Scan for the cell matching the given text and deliver its [x, y] coordinate at center. 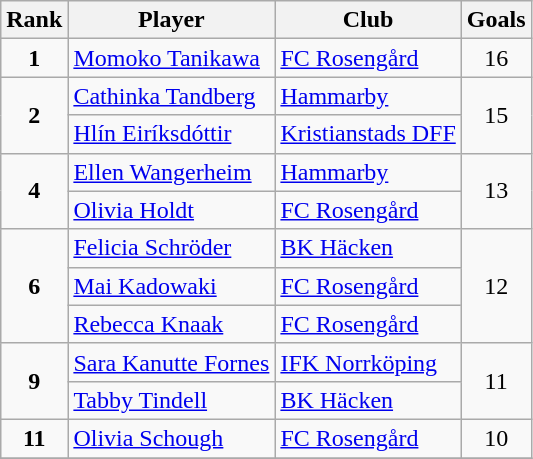
Momoko Tanikawa [172, 58]
Goals [496, 20]
10 [496, 438]
Player [172, 20]
Hlín Eiríksdóttir [172, 134]
13 [496, 191]
12 [496, 286]
Tabby Tindell [172, 400]
6 [34, 286]
Cathinka Tandberg [172, 96]
16 [496, 58]
1 [34, 58]
Mai Kadowaki [172, 286]
Rebecca Knaak [172, 324]
Kristianstads DFF [368, 134]
Sara Kanutte Fornes [172, 362]
2 [34, 115]
Felicia Schröder [172, 248]
IFK Norrköping [368, 362]
Olivia Holdt [172, 210]
15 [496, 115]
4 [34, 191]
Olivia Schough [172, 438]
Rank [34, 20]
9 [34, 381]
Club [368, 20]
Ellen Wangerheim [172, 172]
